Find where the given text appears and provide that cell's center as (x, y) coordinate. 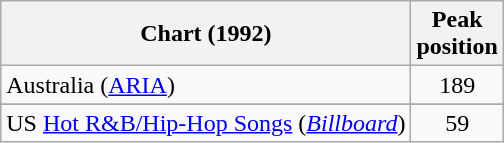
Australia (ARIA) (206, 85)
US Hot R&B/Hip-Hop Songs (Billboard) (206, 123)
189 (457, 85)
Peakposition (457, 34)
59 (457, 123)
Chart (1992) (206, 34)
